Return [x, y] of the center of cell containing provided text 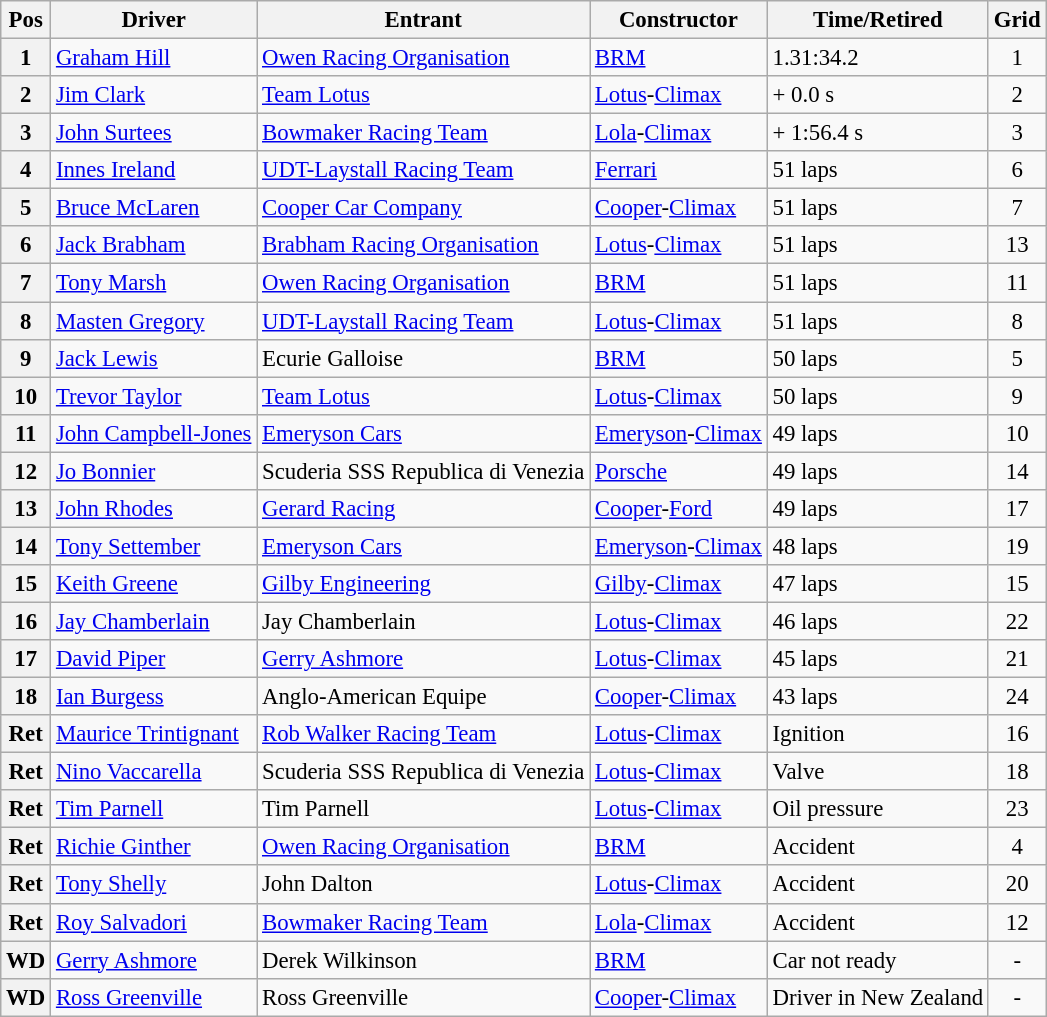
Maurice Trintignant [154, 734]
19 [1016, 546]
Graham Hill [154, 58]
Gilby Engineering [424, 584]
Trevor Taylor [154, 396]
45 laps [878, 659]
Roy Salvadori [154, 922]
+ 1:56.4 s [878, 133]
Grid [1016, 20]
24 [1016, 697]
Ian Burgess [154, 697]
Porsche [679, 471]
Bruce McLaren [154, 208]
Constructor [679, 20]
Pos [26, 20]
21 [1016, 659]
Driver in New Zealand [878, 997]
Ferrari [679, 170]
43 laps [878, 697]
Gilby-Climax [679, 584]
22 [1016, 621]
John Dalton [424, 885]
20 [1016, 885]
Richie Ginther [154, 847]
Ignition [878, 734]
Jack Lewis [154, 358]
47 laps [878, 584]
John Surtees [154, 133]
Nino Vaccarella [154, 772]
Entrant [424, 20]
John Campbell-Jones [154, 433]
Jim Clark [154, 95]
48 laps [878, 546]
David Piper [154, 659]
Gerard Racing [424, 509]
Rob Walker Racing Team [424, 734]
23 [1016, 809]
+ 0.0 s [878, 95]
Brabham Racing Organisation [424, 245]
Driver [154, 20]
Anglo-American Equipe [424, 697]
Time/Retired [878, 20]
Derek Wilkinson [424, 960]
Ecurie Galloise [424, 358]
Masten Gregory [154, 321]
Jack Brabham [154, 245]
Tony Settember [154, 546]
Cooper-Ford [679, 509]
Cooper Car Company [424, 208]
Tony Shelly [154, 885]
1.31:34.2 [878, 58]
Valve [878, 772]
Jo Bonnier [154, 471]
46 laps [878, 621]
Oil pressure [878, 809]
Car not ready [878, 960]
Tony Marsh [154, 283]
John Rhodes [154, 509]
Keith Greene [154, 584]
Innes Ireland [154, 170]
